Extract the (x, y) coordinate from the center of the cell holding the provided text.  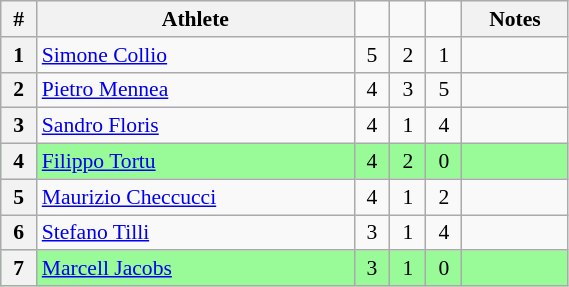
Pietro Mennea (196, 90)
# (19, 19)
Stefano Tilli (196, 233)
Filippo Tortu (196, 162)
Notes (515, 19)
6 (19, 233)
Sandro Floris (196, 126)
Maurizio Checcucci (196, 197)
Athlete (196, 19)
Simone Collio (196, 55)
7 (19, 269)
Marcell Jacobs (196, 269)
